Provide the [x, y] coordinate of the cell's center where the given text is located.  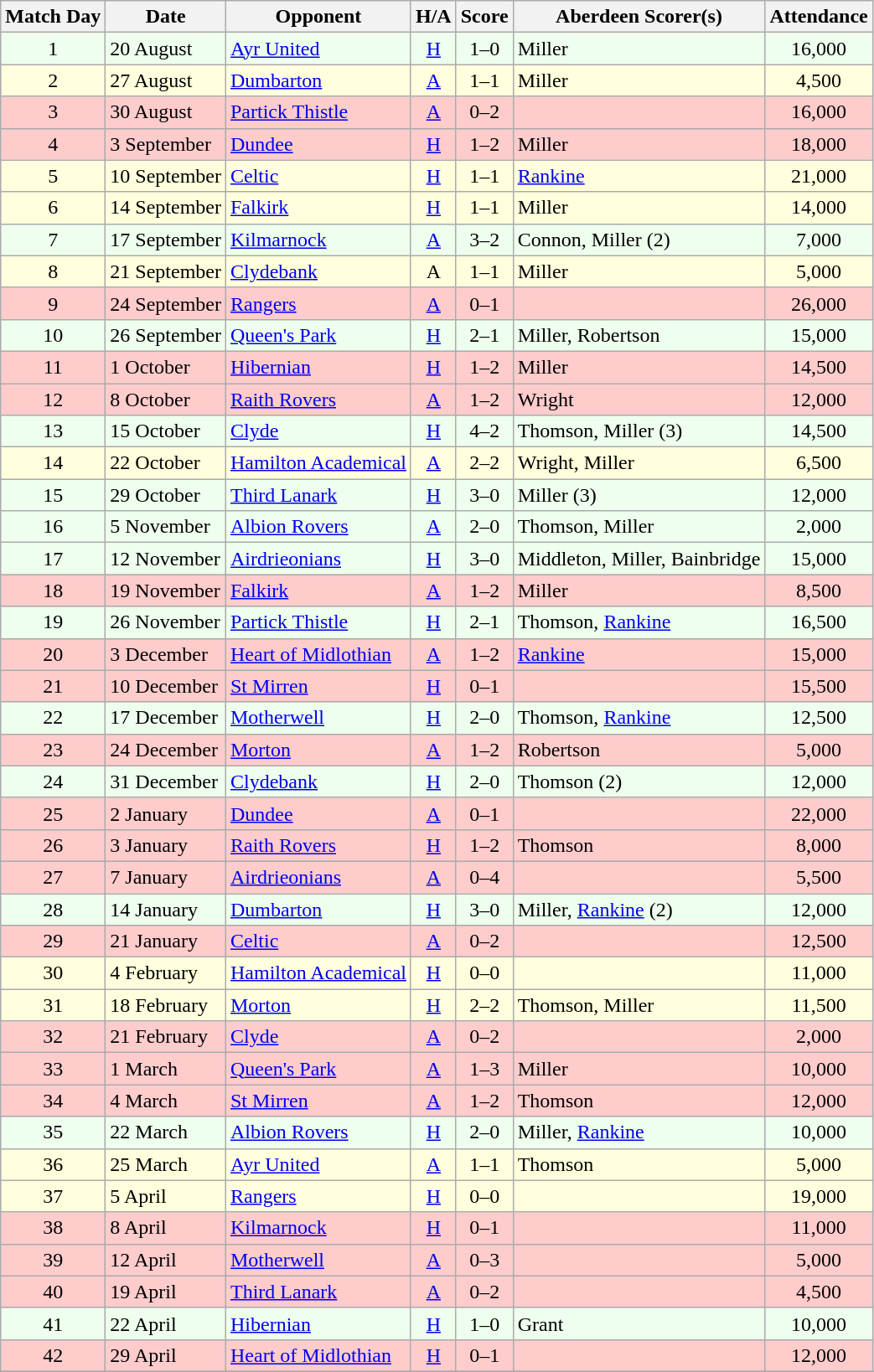
Middleton, Miller, Bainbridge [639, 559]
Miller, Rankine (2) [639, 909]
1 October [166, 367]
23 [54, 750]
5 April [166, 1196]
34 [54, 1101]
20 August [166, 49]
1 [54, 49]
19,000 [819, 1196]
5 [54, 176]
15 [54, 495]
13 [54, 431]
Miller (3) [639, 495]
0–4 [484, 877]
30 August [166, 112]
41 [54, 1323]
8,500 [819, 591]
21,000 [819, 176]
1–3 [484, 1069]
4 March [166, 1101]
11,500 [819, 1005]
29 [54, 941]
27 [54, 877]
3–2 [484, 240]
27 August [166, 80]
15,500 [819, 686]
Grant [639, 1323]
38 [54, 1228]
Miller, Robertson [639, 335]
42 [54, 1355]
19 [54, 622]
10 December [166, 686]
26 [54, 845]
39 [54, 1260]
Date [166, 17]
12 [54, 400]
8 April [166, 1228]
7 January [166, 877]
14 [54, 463]
22 [54, 718]
Connon, Miller (2) [639, 240]
6,500 [819, 463]
6 [54, 208]
22 October [166, 463]
19 April [166, 1292]
17 [54, 559]
18 February [166, 1005]
29 April [166, 1355]
25 [54, 813]
14,000 [819, 208]
4 February [166, 973]
Wright [639, 400]
Miller, Rankine [639, 1132]
26,000 [819, 303]
21 February [166, 1037]
31 December [166, 781]
19 November [166, 591]
33 [54, 1069]
22 April [166, 1323]
16,500 [819, 622]
12 April [166, 1260]
30 [54, 973]
26 September [166, 335]
Match Day [54, 17]
35 [54, 1132]
21 [54, 686]
10 September [166, 176]
16 [54, 527]
31 [54, 1005]
24 [54, 781]
24 December [166, 750]
Attendance [819, 17]
15 October [166, 431]
8 October [166, 400]
12 November [166, 559]
37 [54, 1196]
Robertson [639, 750]
21 January [166, 941]
21 September [166, 271]
4–2 [484, 431]
17 September [166, 240]
Wright, Miller [639, 463]
5 November [166, 527]
2 January [166, 813]
3 September [166, 144]
14 September [166, 208]
3 December [166, 654]
Opponent [318, 17]
14 January [166, 909]
Score [484, 17]
Thomson, Miller (3) [639, 431]
7,000 [819, 240]
Thomson (2) [639, 781]
18 [54, 591]
28 [54, 909]
22,000 [819, 813]
H/A [433, 17]
17 December [166, 718]
3 [54, 112]
8 [54, 271]
29 October [166, 495]
3 January [166, 845]
9 [54, 303]
26 November [166, 622]
32 [54, 1037]
24 September [166, 303]
Aberdeen Scorer(s) [639, 17]
5,500 [819, 877]
25 March [166, 1164]
10 [54, 335]
40 [54, 1292]
2 [54, 80]
20 [54, 654]
4 [54, 144]
7 [54, 240]
0–3 [484, 1260]
1 March [166, 1069]
22 March [166, 1132]
18,000 [819, 144]
36 [54, 1164]
11 [54, 367]
8,000 [819, 845]
